Find where the given text appears and provide that cell's center as [X, Y] coordinate. 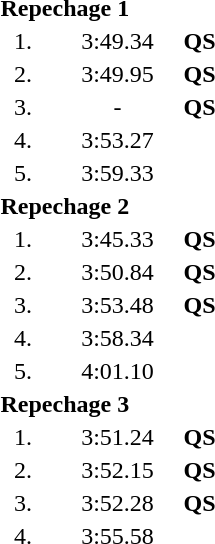
- [118, 107]
3:53.27 [118, 140]
3:51.24 [118, 437]
4:01.10 [118, 371]
3:49.34 [118, 41]
3:52.15 [118, 470]
3:59.33 [118, 173]
3:58.34 [118, 338]
3:49.95 [118, 74]
3:53.48 [118, 305]
3:50.84 [118, 272]
3:45.33 [118, 239]
3:52.28 [118, 503]
